Identify which cell holds the provided text, then report its (X, Y) central coordinate. 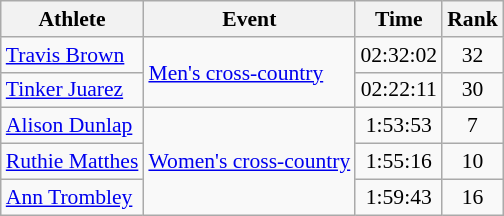
Athlete (72, 19)
Women's cross-country (249, 162)
30 (472, 90)
7 (472, 126)
Alison Dunlap (72, 126)
Ruthie Matthes (72, 162)
Event (249, 19)
Rank (472, 19)
Tinker Juarez (72, 90)
1:59:43 (398, 197)
02:32:02 (398, 55)
1:53:53 (398, 126)
10 (472, 162)
Time (398, 19)
32 (472, 55)
02:22:11 (398, 90)
Travis Brown (72, 55)
1:55:16 (398, 162)
16 (472, 197)
Ann Trombley (72, 197)
Men's cross-country (249, 72)
